Scan for the cell matching the given text and deliver its (x, y) coordinate at center. 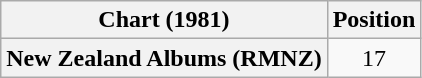
New Zealand Albums (RMNZ) (164, 58)
17 (374, 58)
Position (374, 20)
Chart (1981) (164, 20)
